Return (X, Y) of the center of cell containing provided text 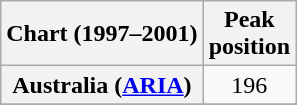
Australia (ARIA) (102, 85)
196 (249, 85)
Chart (1997–2001) (102, 34)
Peakposition (249, 34)
